Scan for the cell matching the given text and deliver its [x, y] coordinate at center. 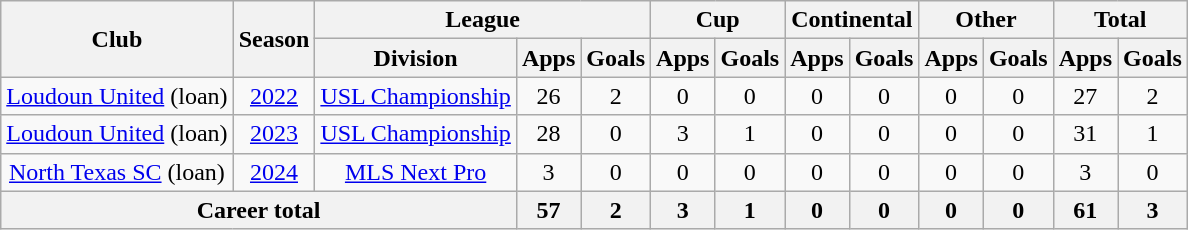
Season [274, 39]
2023 [274, 134]
Total [1120, 20]
61 [1085, 210]
Cup [718, 20]
Club [117, 39]
Continental [852, 20]
27 [1085, 96]
2024 [274, 172]
57 [548, 210]
Other [986, 20]
North Texas SC (loan) [117, 172]
31 [1085, 134]
MLS Next Pro [416, 172]
28 [548, 134]
Division [416, 58]
26 [548, 96]
League [483, 20]
Career total [259, 210]
2022 [274, 96]
